Output the (X, Y) coordinate of the center of the cell containing the given text.  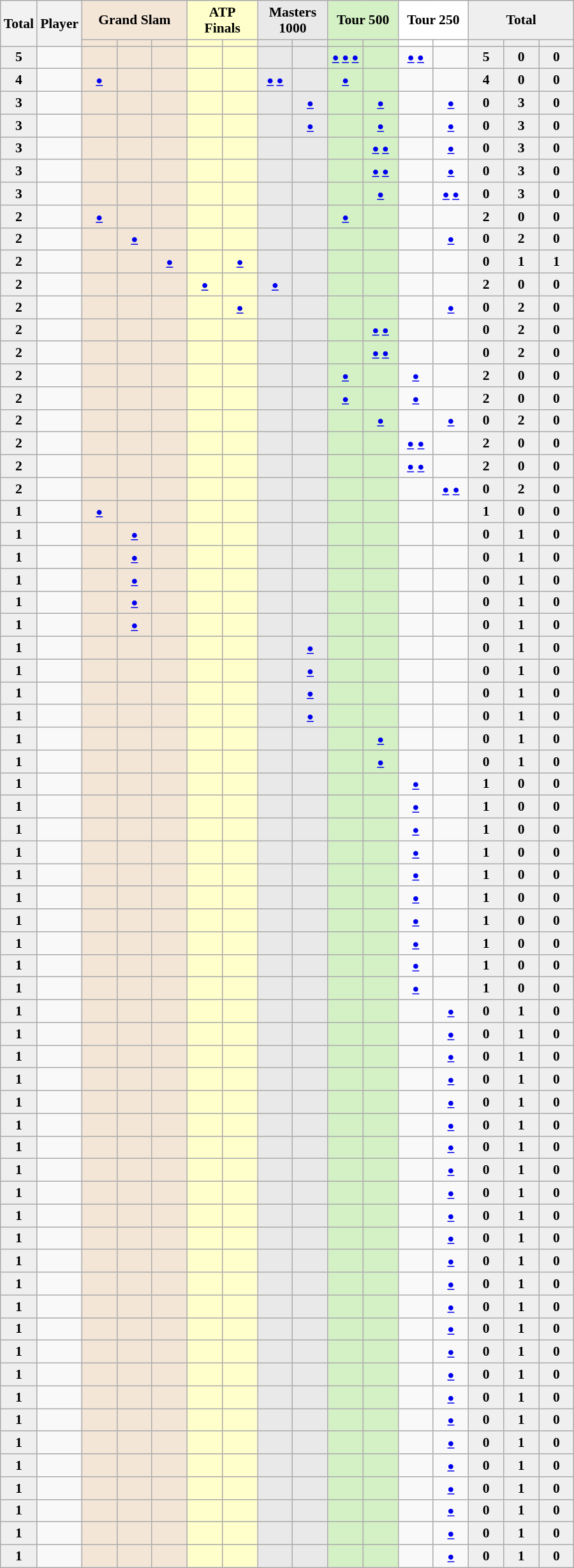
Tour 250 (433, 20)
Grand Slam (134, 20)
Tour 500 (363, 20)
ATP Finals (223, 20)
● ● ● (346, 57)
Player (59, 23)
Masters 1000 (293, 20)
